Pinpoint the cell where the given text exists, returning its (x, y) midpoint coordinate. 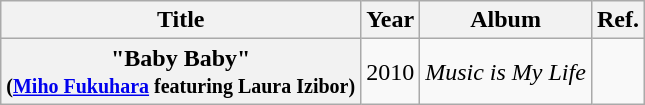
Ref. (618, 20)
Title (181, 20)
Album (506, 20)
Year (390, 20)
Music is My Life (506, 72)
2010 (390, 72)
"Baby Baby"(Miho Fukuhara featuring Laura Izibor) (181, 72)
